Locate the cell with the specified text and output its (X, Y) center coordinate. 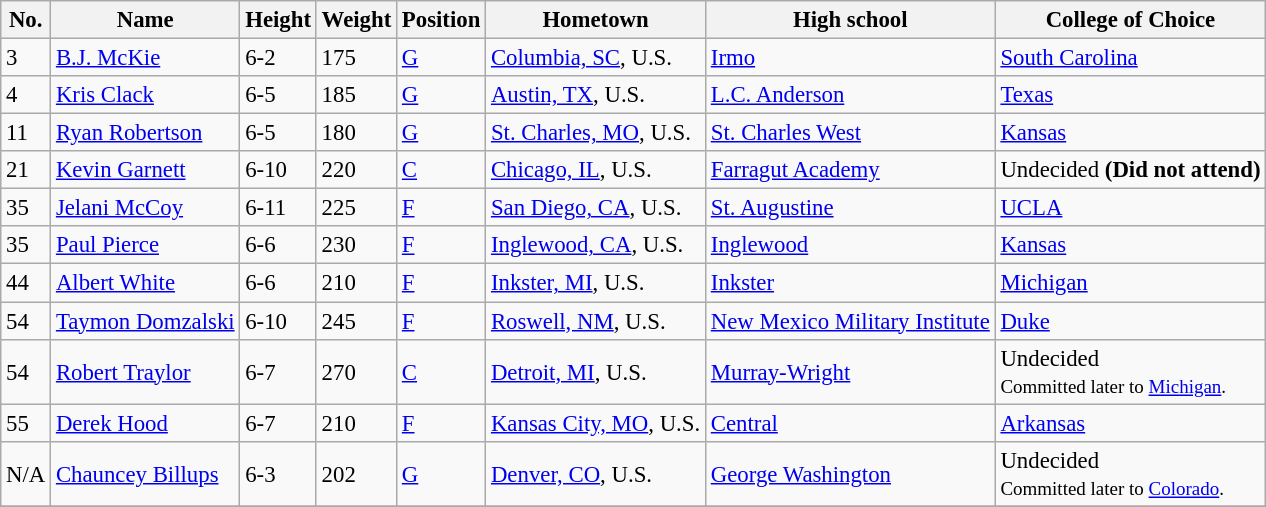
44 (26, 283)
6-2 (278, 58)
Inkster, MI, U.S. (596, 283)
Texas (1130, 95)
UCLA (1130, 208)
270 (356, 372)
San Diego, CA, U.S. (596, 208)
Denver, CO, U.S. (596, 474)
Position (442, 20)
St. Augustine (850, 208)
220 (356, 170)
Michigan (1130, 283)
185 (356, 95)
Paul Pierce (146, 245)
55 (26, 423)
Inglewood, CA, U.S. (596, 245)
4 (26, 95)
Robert Traylor (146, 372)
6-3 (278, 474)
St. Charles, MO, U.S. (596, 133)
Jelani McCoy (146, 208)
Derek Hood (146, 423)
11 (26, 133)
Weight (356, 20)
N/A (26, 474)
Chauncey Billups (146, 474)
Columbia, SC, U.S. (596, 58)
Albert White (146, 283)
Austin, TX, U.S. (596, 95)
College of Choice (1130, 20)
Arkansas (1130, 423)
180 (356, 133)
6-11 (278, 208)
Undecided (Did not attend) (1130, 170)
Kevin Garnett (146, 170)
Ryan Robertson (146, 133)
No. (26, 20)
Murray-Wright (850, 372)
Taymon Domzalski (146, 321)
Inglewood (850, 245)
Chicago, IL, U.S. (596, 170)
Farragut Academy (850, 170)
L.C. Anderson (850, 95)
245 (356, 321)
George Washington (850, 474)
Irmo (850, 58)
Kansas City, MO, U.S. (596, 423)
Roswell, NM, U.S. (596, 321)
3 (26, 58)
Name (146, 20)
Height (278, 20)
175 (356, 58)
St. Charles West (850, 133)
225 (356, 208)
Duke (1130, 321)
230 (356, 245)
Inkster (850, 283)
B.J. McKie (146, 58)
21 (26, 170)
High school (850, 20)
Hometown (596, 20)
Central (850, 423)
Kris Clack (146, 95)
UndecidedCommitted later to Colorado. (1130, 474)
202 (356, 474)
UndecidedCommitted later to Michigan. (1130, 372)
Detroit, MI, U.S. (596, 372)
South Carolina (1130, 58)
New Mexico Military Institute (850, 321)
